Detect which cell encompasses the target text, then output its (x, y) center coordinate. 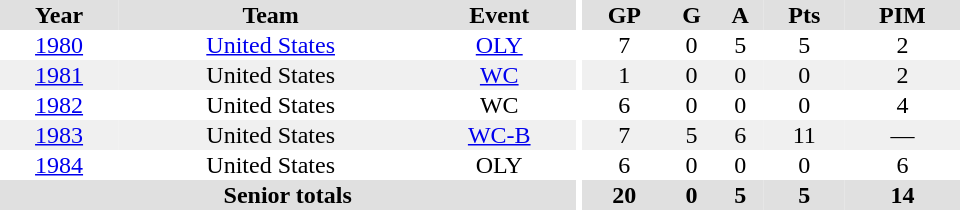
A (740, 15)
1984 (59, 165)
Senior totals (288, 195)
1 (624, 75)
GP (624, 15)
1981 (59, 75)
4 (902, 105)
— (902, 135)
1980 (59, 45)
Year (59, 15)
Event (499, 15)
11 (804, 135)
14 (902, 195)
PIM (902, 15)
20 (624, 195)
1982 (59, 105)
Team (270, 15)
G (691, 15)
Pts (804, 15)
WC-B (499, 135)
1983 (59, 135)
